Identify which cell holds the provided text, then report its (X, Y) central coordinate. 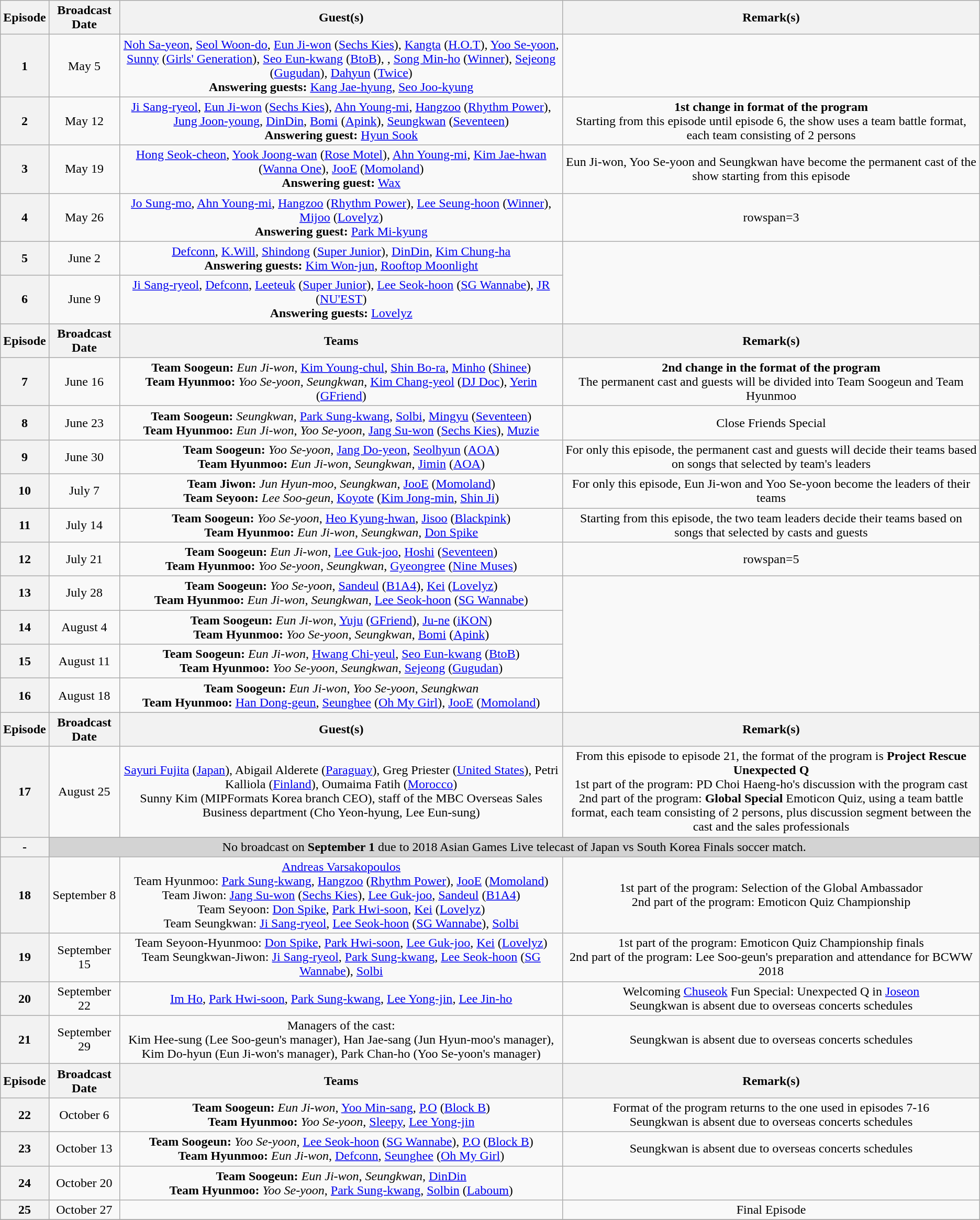
For only this episode, the permanent cast and guests will decide their teams based on songs that selected by team's leaders (771, 456)
Team Jiwon: Jun Hyun-moo, Seungkwan, JooE (Momoland)Team Seyoon: Lee Soo-geun, Koyote (Kim Jong-min, Shin Ji) (341, 491)
No broadcast on September 1 due to 2018 Asian Games Live telecast of Japan vs South Korea Finals soccer match. (514, 847)
Ji Sang-ryeol, Defconn, Leeteuk (Super Junior), Lee Seok-hoon (SG Wannabe), JR (NU'EST)Answering guests: Lovelyz (341, 299)
May 12 (84, 121)
May 26 (84, 217)
Starting from this episode, the two team leaders decide their teams based on songs that selected by casts and guests (771, 524)
Team Soogeun: Eun Ji-won, Hwang Chi-yeul, Seo Eun-kwang (BtoB) Team Hyunmoo: Yoo Se-yoon, Seungkwan, Sejeong (Gugudan) (341, 662)
12 (25, 559)
June 2 (84, 259)
6 (25, 299)
Team Soogeun: Eun Ji-won, Kim Young-chul, Shin Bo-ra, Minho (Shinee)Team Hyunmoo: Yoo Se-yoon, Seungkwan, Kim Chang-yeol (DJ Doc), Yerin (GFriend) (341, 382)
July 7 (84, 491)
19 (25, 957)
Jo Sung-mo, Ahn Young-mi, Hangzoo (Rhythm Power), Lee Seung-hoon (Winner), Mijoo (Lovelyz)Answering guest: Park Mi-kyung (341, 217)
13 (25, 594)
October 20 (84, 1183)
1st part of the program: Selection of the Global Ambassador2nd part of the program: Emoticon Quiz Championship (771, 895)
May 19 (84, 169)
9 (25, 456)
16 (25, 695)
Format of the program returns to the one used in episodes 7-16Seungkwan is absent due to overseas concerts schedules (771, 1115)
For only this episode, Eun Ji-won and Yoo Se-yoon become the leaders of their teams (771, 491)
Team Soogeun: Seungkwan, Park Sung-kwang, Solbi, Mingyu (Seventeen)Team Hyunmoo: Eun Ji-won, Yoo Se-yoon, Jang Su-won (Sechs Kies), Muzie (341, 423)
September 29 (84, 1039)
11 (25, 524)
Hong Seok-cheon, Yook Joong-wan (Rose Motel), Ahn Young-mi, Kim Jae-hwan (Wanna One), JooE (Momoland)Answering guest: Wax (341, 169)
Team Soogeun: Eun Ji-won, Yuju (GFriend), Ju-ne (iKON) Team Hyunmoo: Yoo Se-yoon, Seungkwan, Bomi (Apink) (341, 627)
Team Soogeun: Yoo Se-yoon, Lee Seok-hoon (SG Wannabe), P.O (Block B)Team Hyunmoo: Eun Ji-won, Defconn, Seunghee (Oh My Girl) (341, 1148)
Defconn, K.Will, Shindong (Super Junior), DinDin, Kim Chung-haAnswering guests: Kim Won-jun, Rooftop Moonlight (341, 259)
July 28 (84, 594)
14 (25, 627)
June 30 (84, 456)
15 (25, 662)
October 27 (84, 1210)
October 6 (84, 1115)
May 5 (84, 66)
17 (25, 791)
1 (25, 66)
22 (25, 1115)
8 (25, 423)
Eun Ji-won, Yoo Se-yoon and Seungkwan have become the permanent cast of the show starting from this episode (771, 169)
September 8 (84, 895)
Close Friends Special (771, 423)
1st change in format of the programStarting from this episode until episode 6, the show uses a team battle format, each team consisting of 2 persons (771, 121)
Team Soogeun: Yoo Se-yoon, Jang Do-yeon, Seolhyun (AOA)Team Hyunmoo: Eun Ji-won, Seungkwan, Jimin (AOA) (341, 456)
7 (25, 382)
September 15 (84, 957)
24 (25, 1183)
- (25, 847)
4 (25, 217)
August 11 (84, 662)
23 (25, 1148)
3 (25, 169)
August 4 (84, 627)
Welcoming Chuseok Fun Special: Unexpected Q in JoseonSeungkwan is absent due to overseas concerts schedules (771, 999)
1st part of the program: Emoticon Quiz Championship finals2nd part of the program: Lee Soo-geun's preparation and attendance for BCWW 2018 (771, 957)
Team Soogeun: Yoo Se-yoon, Sandeul (B1A4), Kei (Lovelyz) Team Hyunmoo: Eun Ji-won, Seungkwan, Lee Seok-hoon (SG Wannabe) (341, 594)
2 (25, 121)
Final Episode (771, 1210)
2nd change in the format of the programThe permanent cast and guests will be divided into Team Soogeun and Team Hyunmoo (771, 382)
21 (25, 1039)
25 (25, 1210)
5 (25, 259)
Team Soogeun: Eun Ji-won, Yoo Min-sang, P.O (Block B)Team Hyunmoo: Yoo Se-yoon, Sleepy, Lee Yong-jin (341, 1115)
20 (25, 999)
Im Ho, Park Hwi-soon, Park Sung-kwang, Lee Yong-jin, Lee Jin-ho (341, 999)
18 (25, 895)
September 22 (84, 999)
August 25 (84, 791)
June 16 (84, 382)
10 (25, 491)
rowspan=3 (771, 217)
July 21 (84, 559)
June 23 (84, 423)
rowspan=5 (771, 559)
Team Soogeun: Eun Ji-won, Seungkwan, DinDinTeam Hyunmoo: Yoo Se-yoon, Park Sung-kwang, Solbin (Laboum) (341, 1183)
Team Soogeun: Eun Ji-won, Yoo Se-yoon, SeungkwanTeam Hyunmoo: Han Dong-geun, Seunghee (Oh My Girl), JooE (Momoland) (341, 695)
Team Soogeun: Eun Ji-won, Lee Guk-joo, Hoshi (Seventeen)Team Hyunmoo: Yoo Se-yoon, Seungkwan, Gyeongree (Nine Muses) (341, 559)
August 18 (84, 695)
Team Soogeun: Yoo Se-yoon, Heo Kyung-hwan, Jisoo (Blackpink)Team Hyunmoo: Eun Ji-won, Seungkwan, Don Spike (341, 524)
June 9 (84, 299)
October 13 (84, 1148)
July 14 (84, 524)
